Extract the [x, y] coordinate from the center of the cell holding the provided text.  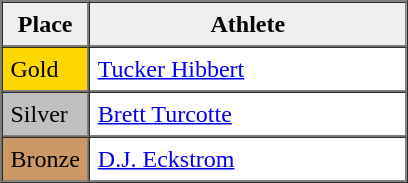
Tucker Hibbert [248, 68]
Place [46, 24]
D.J. Eckstrom [248, 158]
Silver [46, 114]
Athlete [248, 24]
Gold [46, 68]
Bronze [46, 158]
Brett Turcotte [248, 114]
